For the text-containing cell, return its midpoint in (x, y) coordinate format. 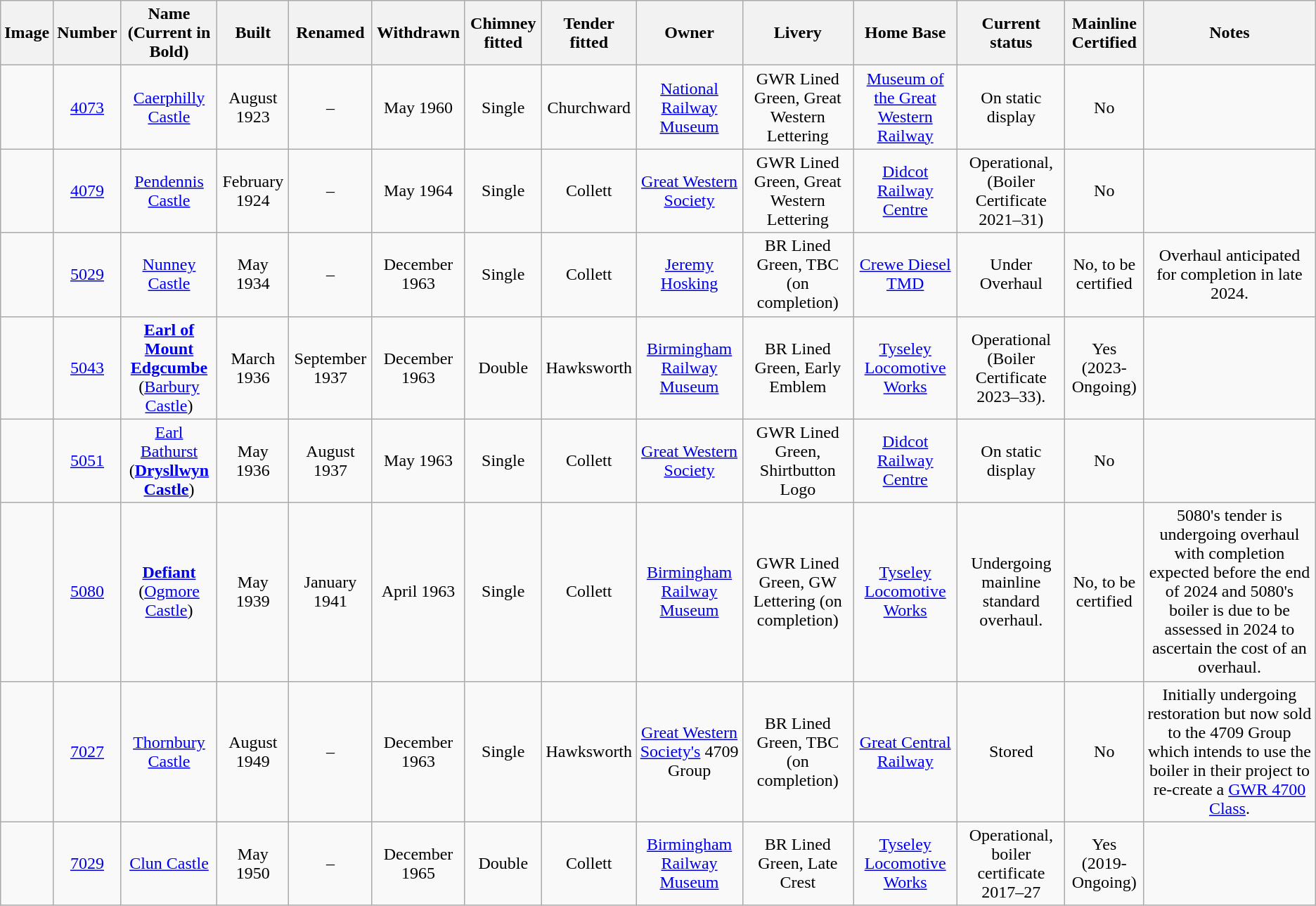
Stored (1011, 751)
5029 (87, 274)
Jeremy Hosking (689, 274)
August 1937 (330, 461)
Clun Castle (169, 863)
Crewe Diesel TMD (905, 274)
4079 (87, 191)
March 1936 (253, 368)
Renamed (330, 33)
Number (87, 33)
Yes (2023-Ongoing) (1104, 368)
Operational, boiler certificate 2017–27 (1011, 863)
Under Overhaul (1011, 274)
Yes (2019-Ongoing) (1104, 863)
February 1924 (253, 191)
Image (27, 33)
GWR Lined Green, GW Lettering (on completion) (797, 592)
Earl Bathurst(Drysllwyn Castle) (169, 461)
Name (Current in Bold) (169, 33)
7027 (87, 751)
7029 (87, 863)
BR Lined Green, Early Emblem (797, 368)
Nunney Castle (169, 274)
May 1963 (418, 461)
September 1937 (330, 368)
August 1949 (253, 751)
Home Base (905, 33)
May 1960 (418, 107)
May 1964 (418, 191)
Chimney fitted (503, 33)
May 1934 (253, 274)
May 1950 (253, 863)
Livery (797, 33)
Initially undergoing restoration but now sold to the 4709 Group which intends to use the boiler in their project to re-create a GWR 4700 Class. (1230, 751)
Current status (1011, 33)
5051 (87, 461)
Caerphilly Castle (169, 107)
Churchward (589, 107)
August 1923 (253, 107)
GWR Lined Green, Shirtbutton Logo (797, 461)
January 1941 (330, 592)
December 1965 (418, 863)
BR Lined Green, Late Crest (797, 863)
Operational (Boiler Certificate 2023–33). (1011, 368)
Notes (1230, 33)
Operational, (Boiler Certificate 2021–31) (1011, 191)
May 1939 (253, 592)
April 1963 (418, 592)
May 1936 (253, 461)
Withdrawn (418, 33)
Earl of Mount Edgcumbe(Barbury Castle) (169, 368)
5043 (87, 368)
4073 (87, 107)
Built (253, 33)
Overhaul anticipated for completion in late 2024. (1230, 274)
Great Central Railway (905, 751)
5080 (87, 592)
National Railway Museum (689, 107)
Pendennis Castle (169, 191)
Museum of the Great Western Railway (905, 107)
Owner (689, 33)
Tender fitted (589, 33)
Undergoing mainline standard overhaul. (1011, 592)
Great Western Society's 4709 Group (689, 751)
Thornbury Castle (169, 751)
Mainline Certified (1104, 33)
Defiant(Ogmore Castle) (169, 592)
